Determine the (X, Y) coordinate at the center of the cell enclosing the given text.  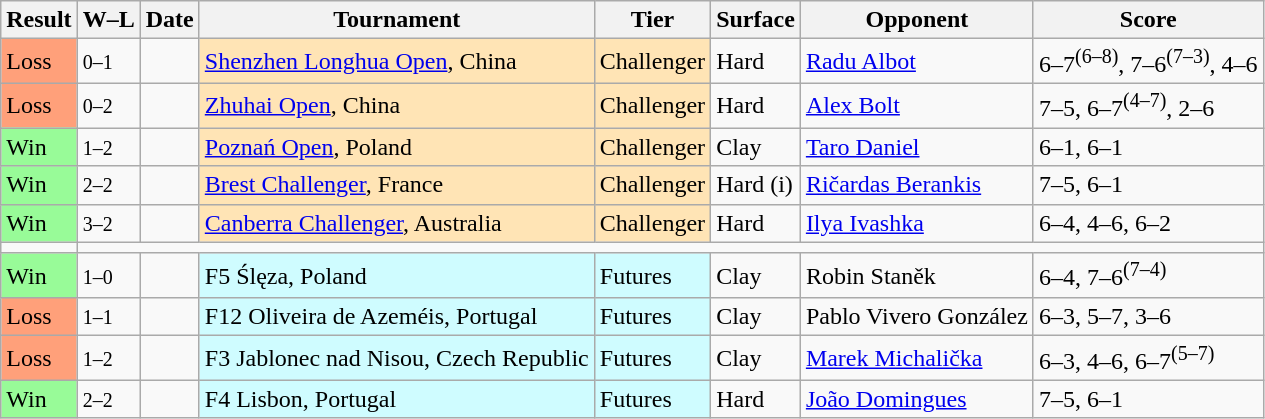
6–1, 6–1 (1148, 147)
6–3, 5–7, 3–6 (1148, 317)
Robin Staněk (916, 276)
Zhuhai Open, China (396, 106)
Ričardas Berankis (916, 185)
6–3, 4–6, 6–7(5–7) (1148, 358)
Radu Albot (916, 62)
6–7(6–8), 7–6(7–3), 4–6 (1148, 62)
João Domingues (916, 399)
Taro Daniel (916, 147)
7–5, 6–7(4–7), 2–6 (1148, 106)
Tournament (396, 20)
6–4, 4–6, 6–2 (1148, 223)
Ilya Ivashka (916, 223)
1–1 (108, 317)
Shenzhen Longhua Open, China (396, 62)
Result (39, 20)
0–2 (108, 106)
6–4, 7–6(7–4) (1148, 276)
Marek Michalička (916, 358)
Hard (i) (756, 185)
F3 Jablonec nad Nisou, Czech Republic (396, 358)
W–L (108, 20)
Score (1148, 20)
Tier (652, 20)
0–1 (108, 62)
3–2 (108, 223)
Surface (756, 20)
F12 Oliveira de Azeméis, Portugal (396, 317)
Poznań Open, Poland (396, 147)
Alex Bolt (916, 106)
Brest Challenger, France (396, 185)
F5 Ślęza, Poland (396, 276)
Canberra Challenger, Australia (396, 223)
F4 Lisbon, Portugal (396, 399)
1–0 (108, 276)
Opponent (916, 20)
Date (170, 20)
Pablo Vivero González (916, 317)
